Determine the [x, y] coordinate at the center of the cell enclosing the given text.  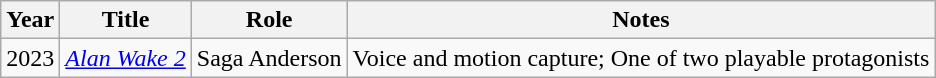
Title [126, 20]
Voice and motion capture; One of two playable protagonists [641, 58]
2023 [30, 58]
Notes [641, 20]
Role [269, 20]
Alan Wake 2 [126, 58]
Saga Anderson [269, 58]
Year [30, 20]
